Return [X, Y] of the center of cell containing provided text 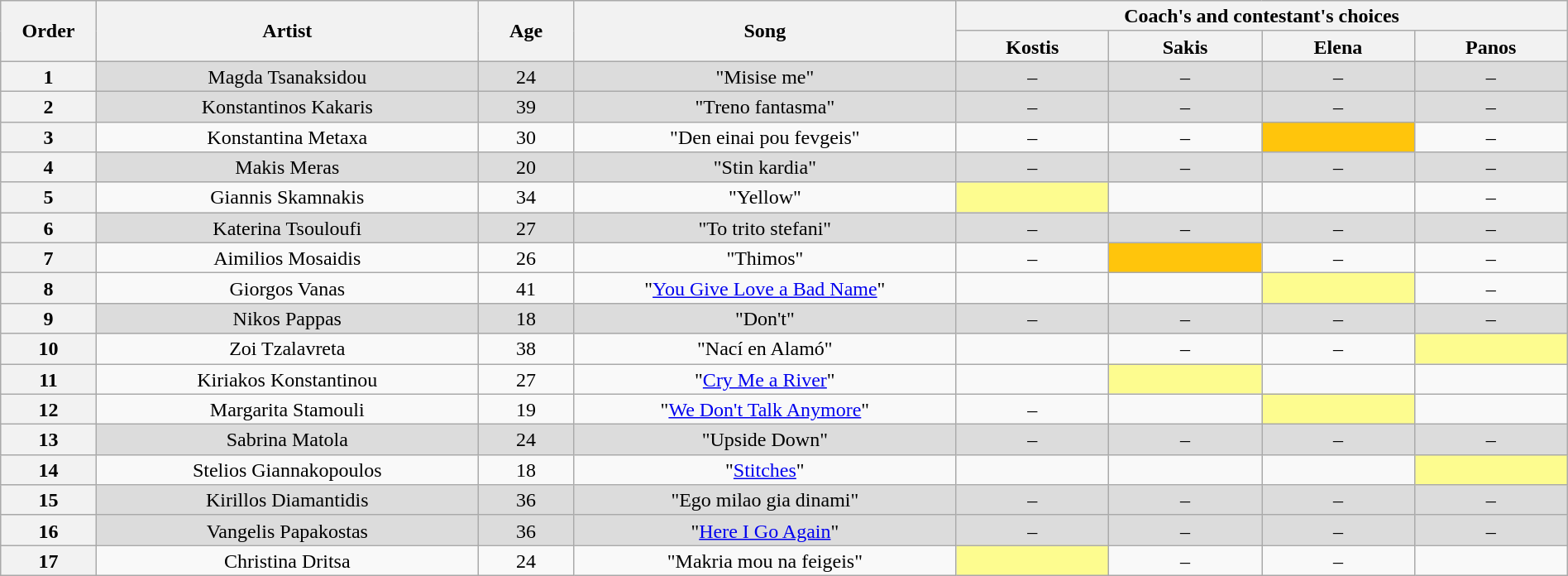
6 [49, 228]
11 [49, 379]
"Makria mou na feigeis" [765, 561]
Order [49, 31]
Vangelis Papakostas [287, 530]
"Upside Down" [765, 440]
19 [526, 409]
41 [526, 288]
"Misise me" [765, 76]
Song [765, 31]
14 [49, 470]
Konstantina Metaxa [287, 137]
16 [49, 530]
2 [49, 106]
Christina Dritsa [287, 561]
"Don't" [765, 318]
4 [49, 167]
"Ego milao gia dinami" [765, 500]
10 [49, 349]
"Yellow" [765, 197]
17 [49, 561]
Sabrina Matola [287, 440]
"Here I Go Again" [765, 530]
"Cry Me a River" [765, 379]
"Treno fantasma" [765, 106]
"You Give Love a Bad Name" [765, 288]
"Nací en Alamó" [765, 349]
Giorgos Vanas [287, 288]
Panos [1490, 46]
8 [49, 288]
Aimilios Mosaidis [287, 258]
Giannis Skamnakis [287, 197]
39 [526, 106]
"Stitches" [765, 470]
Zoi Tzalavreta [287, 349]
15 [49, 500]
"Stin kardia" [765, 167]
Sakis [1186, 46]
12 [49, 409]
Artist [287, 31]
13 [49, 440]
Konstantinos Kakaris [287, 106]
20 [526, 167]
Kostis [1032, 46]
Margarita Stamouli [287, 409]
26 [526, 258]
38 [526, 349]
3 [49, 137]
34 [526, 197]
Magda Tsanaksidou [287, 76]
Coach's and contestant's choices [1262, 17]
"Thimos" [765, 258]
1 [49, 76]
Kirillos Diamantidis [287, 500]
"Den einai pou fevgeis" [765, 137]
Makis Meras [287, 167]
Kiriakos Konstantinou [287, 379]
Age [526, 31]
Stelios Giannakopoulos [287, 470]
5 [49, 197]
Nikos Pappas [287, 318]
30 [526, 137]
9 [49, 318]
"We Don't Talk Anymore" [765, 409]
Katerina Tsouloufi [287, 228]
Elena [1338, 46]
7 [49, 258]
"To trito stefani" [765, 228]
